Search for the cell housing the specified text and yield its [X, Y] center coordinate. 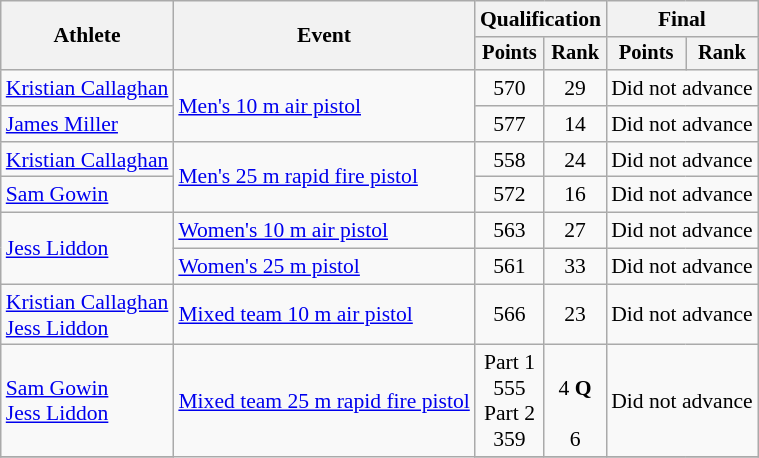
24 [575, 160]
566 [510, 314]
Women's 25 m pistol [324, 267]
23 [575, 314]
Final [682, 19]
577 [510, 124]
14 [575, 124]
Sam Gowin [88, 195]
Mixed team 10 m air pistol [324, 314]
Women's 10 m air pistol [324, 231]
561 [510, 267]
4 Q6 [575, 401]
29 [575, 88]
Mixed team 25 m rapid fire pistol [324, 401]
Kristian CallaghanJess Liddon [88, 314]
27 [575, 231]
Sam GowinJess Liddon [88, 401]
558 [510, 160]
563 [510, 231]
Event [324, 36]
Men's 25 m rapid fire pistol [324, 178]
Qualification [540, 19]
570 [510, 88]
572 [510, 195]
16 [575, 195]
James Miller [88, 124]
Men's 10 m air pistol [324, 106]
Part 1555Part 2359 [510, 401]
Jess Liddon [88, 248]
33 [575, 267]
Athlete [88, 36]
